Return [X, Y] of the center of cell containing provided text 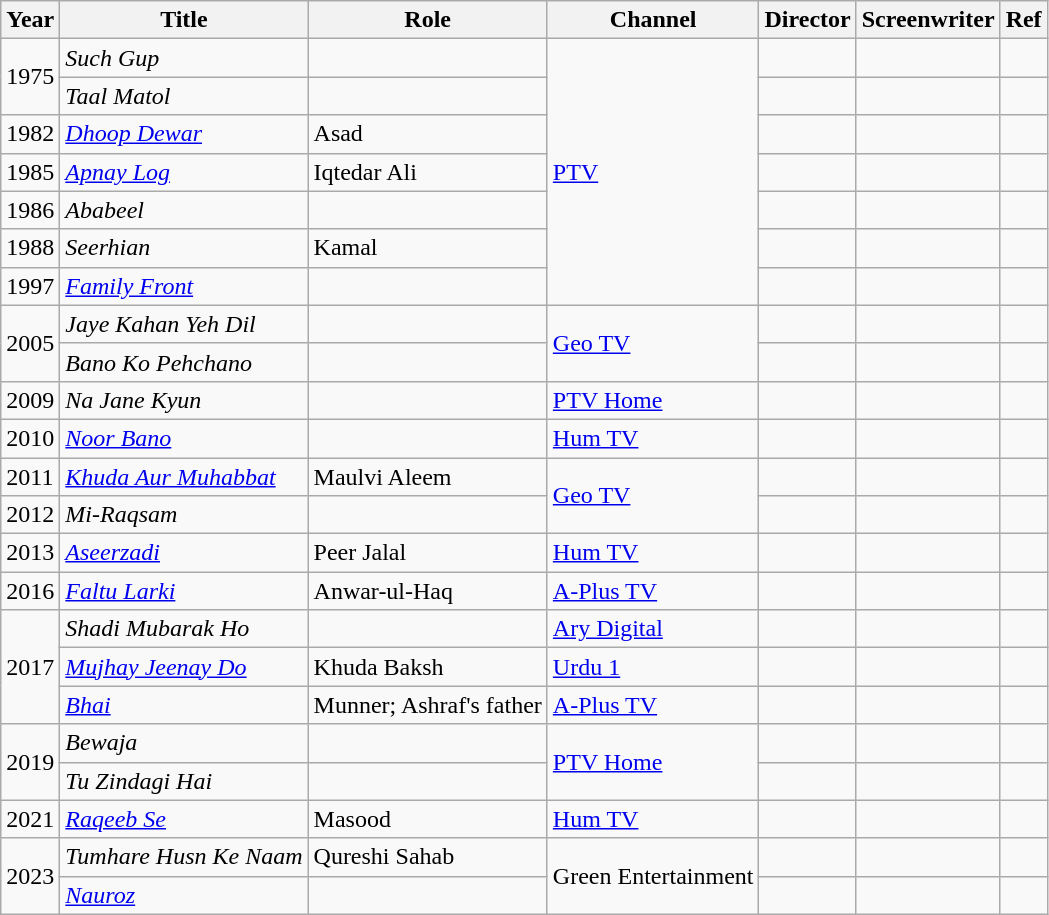
Taal Matol [184, 96]
Qureshi Sahab [428, 857]
Role [428, 20]
Mujhay Jeenay Do [184, 667]
Tu Zindagi Hai [184, 781]
2016 [30, 591]
Year [30, 20]
Peer Jalal [428, 553]
Na Jane Kyun [184, 400]
Raqeeb Se [184, 819]
Nauroz [184, 895]
Ref [1024, 20]
2013 [30, 553]
Khuda Baksh [428, 667]
Title [184, 20]
2009 [30, 400]
1985 [30, 172]
Seerhian [184, 248]
Asad [428, 134]
1986 [30, 210]
Green Entertainment [653, 876]
Anwar-ul-Haq [428, 591]
Mi-Raqsam [184, 515]
Faltu Larki [184, 591]
2019 [30, 762]
Family Front [184, 286]
Iqtedar Ali [428, 172]
1988 [30, 248]
1997 [30, 286]
2012 [30, 515]
2021 [30, 819]
Noor Bano [184, 438]
Masood [428, 819]
Urdu 1 [653, 667]
Bewaja [184, 743]
Bano Ko Pehchano [184, 362]
2010 [30, 438]
Aseerzadi [184, 553]
Apnay Log [184, 172]
PTV [653, 172]
2023 [30, 876]
Channel [653, 20]
Maulvi Aleem [428, 477]
Director [808, 20]
Ababeel [184, 210]
2005 [30, 343]
Dhoop Dewar [184, 134]
Such Gup [184, 58]
1982 [30, 134]
2017 [30, 667]
Munner; Ashraf's father [428, 705]
Shadi Mubarak Ho [184, 629]
Bhai [184, 705]
Ary Digital [653, 629]
Tumhare Husn Ke Naam [184, 857]
2011 [30, 477]
Kamal [428, 248]
Jaye Kahan Yeh Dil [184, 324]
1975 [30, 77]
Screenwriter [928, 20]
Khuda Aur Muhabbat [184, 477]
